Search for the cell housing the specified text and yield its (X, Y) center coordinate. 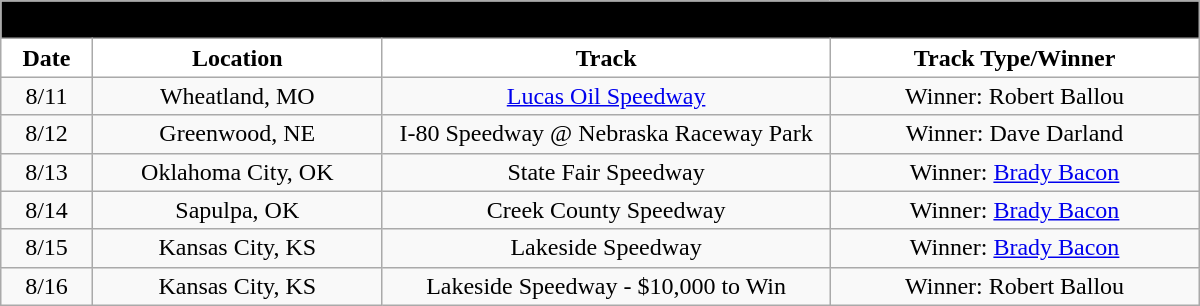
Location (237, 58)
Creek County Speedway (606, 210)
8/15 (47, 248)
State Fair Speedway (606, 172)
Winner: Dave Darland (1014, 134)
Greenwood, NE (237, 134)
8/11 (47, 96)
Oklahoma City, OK (237, 172)
Lucas Oil Speedway (606, 96)
Sapulpa, OK (237, 210)
2008 TNT Tour (600, 20)
Wheatland, MO (237, 96)
Lakeside Speedway - $10,000 to Win (606, 286)
Track Type/Winner (1014, 58)
8/13 (47, 172)
Track (606, 58)
8/16 (47, 286)
8/12 (47, 134)
I-80 Speedway @ Nebraska Raceway Park (606, 134)
Lakeside Speedway (606, 248)
Date (47, 58)
8/14 (47, 210)
